Pinpoint the cell where the given text exists, returning its [x, y] midpoint coordinate. 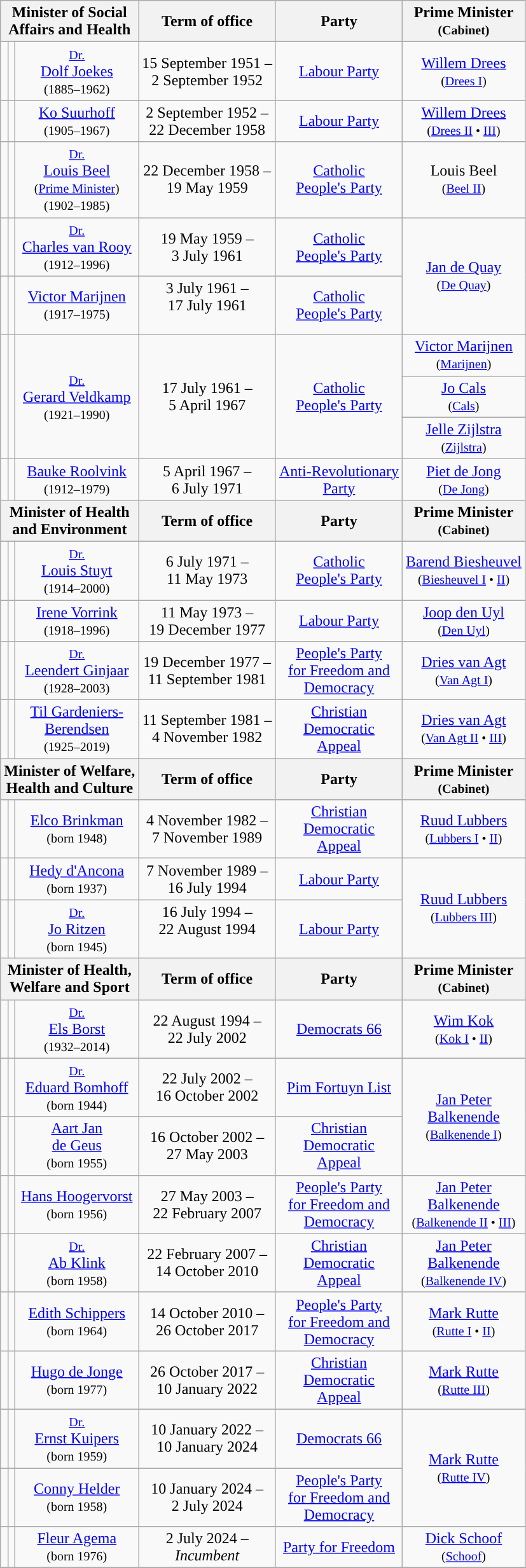
Minister of Social Affairs and Health [70, 22]
Dr. Eduard Bomhoff (born 1944) [77, 1087]
22 December 1958 – 19 May 1959 [207, 179]
22 August 1994 – 22 July 2002 [207, 1029]
19 December 1977 – 11 September 1981 [207, 671]
Hugo de Jonge (born 1977) [77, 1380]
Jan Peter Balkenende (Balkenende I) [464, 1117]
Ko Suurhoff (1905–1967) [77, 121]
5 April 1967 – 6 July 1971 [207, 479]
Minister of Health and Environment [70, 520]
Ruud Lubbers (Lubbers I • II) [464, 829]
16 October 2002 – 27 May 2003 [207, 1146]
Jo Cals (Cals) [464, 397]
Jelle Zijlstra (Zijlstra) [464, 437]
Willem Drees (Drees II • III) [464, 121]
Joop den Uyl (Den Uyl) [464, 621]
Irene Vorrink (1918–1996) [77, 621]
Dr. Louis Stuyt (1914–2000) [77, 570]
Pim Fortuyn List [338, 1087]
Louis Beel (Beel II) [464, 179]
15 September 1951 – 2 September 1952 [207, 71]
2 September 1952 – 22 December 1958 [207, 121]
3 July 1961 – 17 July 1961 [207, 305]
Dr. Charles van Rooy (1912–1996) [77, 247]
Victor Marijnen (1917–1975) [77, 305]
10 January 2022 – 10 January 2024 [207, 1438]
Piet de Jong (De Jong) [464, 479]
Dries van Agt (Van Agt I) [464, 671]
Dr. Dolf Joekes (1885–1962) [77, 71]
22 February 2007 – 14 October 2010 [207, 1263]
26 October 2017 – 10 January 2022 [207, 1380]
14 October 2010 – 26 October 2017 [207, 1321]
Minister of Health, Welfare and Sport [70, 979]
Mark Rutte (Rutte IV) [464, 1468]
Mark Rutte (Rutte III) [464, 1380]
Willem Drees (Drees I) [464, 71]
Mark Rutte (Rutte I • II) [464, 1321]
Dr. Leendert Ginjaar (1928–2003) [77, 671]
11 May 1973 – 19 December 1977 [207, 621]
Minister of Welfare, Health and Culture [70, 780]
10 January 2024 – 2 July 2024 [207, 1497]
Dr. Gerard Veldkamp (1921–1990) [77, 397]
Victor Marijnen (Marijnen) [464, 355]
7 November 1989 – 16 July 1994 [207, 879]
Elco Brinkman (born 1948) [77, 829]
Dr. Els Borst (1932–2014) [77, 1029]
Dr. Ab Klink (born 1958) [77, 1263]
Bauke Roolvink (1912–1979) [77, 479]
Hedy d'Ancona (born 1937) [77, 879]
19 May 1959 – 3 July 1961 [207, 247]
Fleur Agema (born 1976) [77, 1548]
Hans Hoogervorst (born 1956) [77, 1204]
6 July 1971 – 11 May 1973 [207, 570]
Jan Peter Balkenende (Balkenende II • III) [464, 1204]
Dr. Louis Beel (Prime Minister) (1902–1985) [77, 179]
Conny Helder (born 1958) [77, 1497]
16 July 1994 – 22 August 1994 [207, 929]
2 July 2024 – Incumbent [207, 1548]
Party for Freedom [338, 1548]
Dr. Jo Ritzen (born 1945) [77, 929]
4 November 1982 – 7 November 1989 [207, 829]
Anti-Revolutionary Party [338, 479]
Dick Schoof (Schoof) [464, 1548]
Wim Kok (Kok I • II) [464, 1029]
Jan Peter Balkenende (Balkenende IV) [464, 1263]
Aart Jan de Geus (born 1955) [77, 1146]
17 July 1961 – 5 April 1967 [207, 397]
22 July 2002 – 16 October 2002 [207, 1087]
11 September 1981 – 4 November 1982 [207, 729]
Dr. Ernst Kuipers (born 1959) [77, 1438]
27 May 2003 – 22 February 2007 [207, 1204]
Jan de Quay (De Quay) [464, 276]
Ruud Lubbers (Lubbers III) [464, 908]
Barend Biesheuvel (Biesheuvel I • II) [464, 570]
Edith Schippers (born 1964) [77, 1321]
Dries van Agt (Van Agt II • III) [464, 729]
Til Gardeniers-Berendsen (1925–2019) [77, 729]
